Detect which cell encompasses the target text, then output its (X, Y) center coordinate. 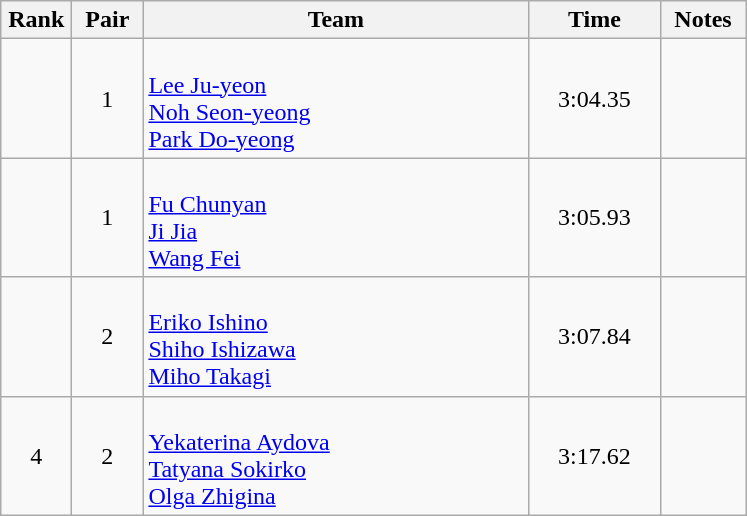
3:07.84 (594, 336)
3:05.93 (594, 218)
Lee Ju-yeonNoh Seon-yeongPark Do-yeong (336, 98)
Yekaterina AydovaTatyana SokirkoOlga Zhigina (336, 456)
3:17.62 (594, 456)
Notes (703, 20)
3:04.35 (594, 98)
Fu ChunyanJi JiaWang Fei (336, 218)
Time (594, 20)
Team (336, 20)
4 (36, 456)
Pair (108, 20)
Eriko IshinoShiho IshizawaMiho Takagi (336, 336)
Rank (36, 20)
